Determine the [X, Y] coordinate at the center of the cell enclosing the given text.  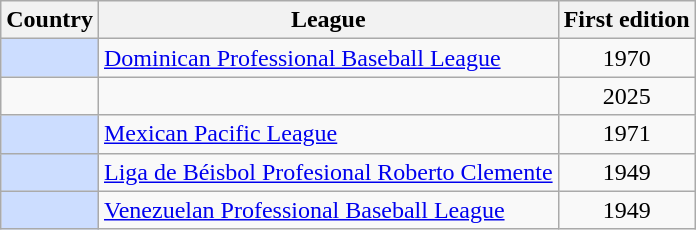
Dominican Professional Baseball League [328, 58]
Liga de Béisbol Profesional Roberto Clemente [328, 172]
1970 [626, 58]
Venezuelan Professional Baseball League [328, 210]
1971 [626, 134]
First edition [626, 20]
Country [50, 20]
2025 [626, 96]
League [328, 20]
Mexican Pacific League [328, 134]
